Return [x, y] of the center of cell containing provided text 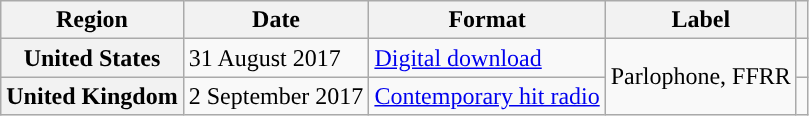
United States [92, 58]
Region [92, 20]
2 September 2017 [276, 96]
Date [276, 20]
Digital download [487, 58]
Parlophone, FFRR [700, 77]
Label [700, 20]
31 August 2017 [276, 58]
Contemporary hit radio [487, 96]
United Kingdom [92, 96]
Format [487, 20]
